Provide the (x, y) coordinate of the cell's center where the given text is located.  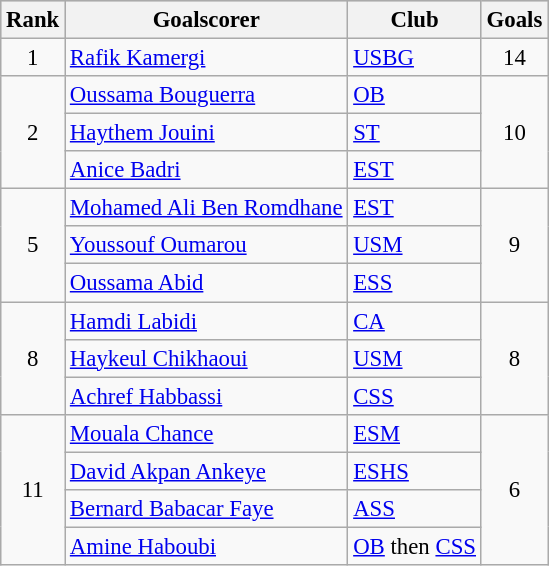
Achref Habbassi (206, 396)
9 (514, 246)
CSS (414, 396)
Mohamed Ali Ben Romdhane (206, 208)
Mouala Chance (206, 433)
10 (514, 132)
ESS (414, 283)
OB (414, 95)
Haythem Jouini (206, 133)
Oussama Abid (206, 283)
ASS (414, 509)
5 (33, 246)
1 (33, 58)
6 (514, 489)
2 (33, 132)
Bernard Babacar Faye (206, 509)
Hamdi Labidi (206, 321)
11 (33, 489)
USBG (414, 58)
Amine Haboubi (206, 546)
Youssouf Oumarou (206, 245)
Club (414, 20)
CA (414, 321)
14 (514, 58)
Goals (514, 20)
Rank (33, 20)
Haykeul Chikhaoui (206, 358)
ESM (414, 433)
ST (414, 133)
Rafik Kamergi (206, 58)
Goalscorer (206, 20)
David Akpan Ankeye (206, 471)
Anice Badri (206, 170)
OB then CSS (414, 546)
Oussama Bouguerra (206, 95)
ESHS (414, 471)
